Capture the cell that displays the provided text and extract its [x, y] central coordinate. 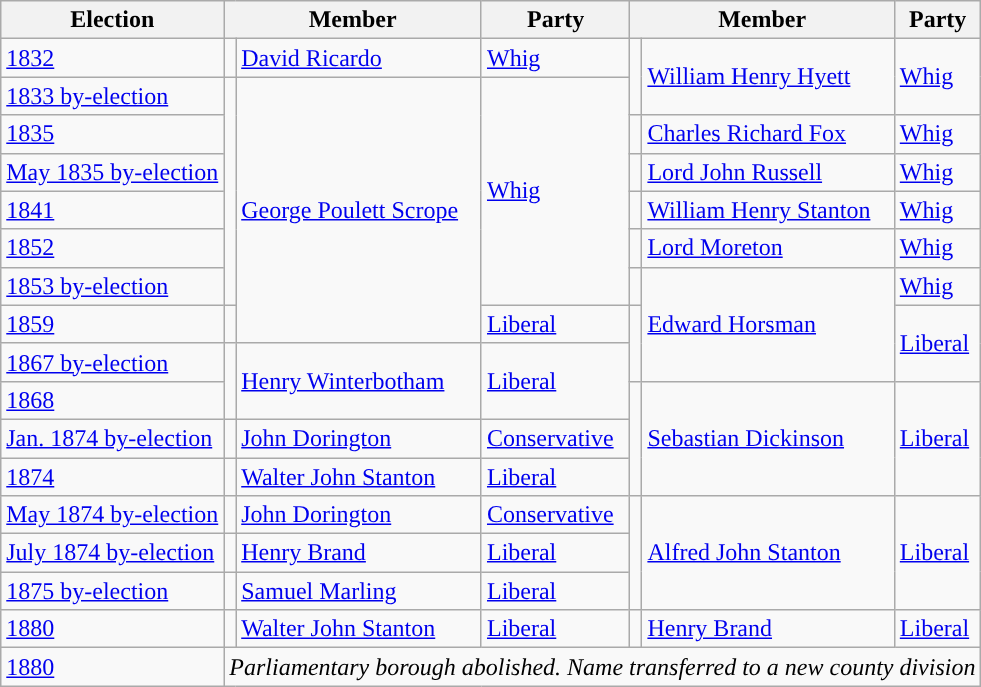
William Henry Hyett [768, 77]
David Ricardo [359, 58]
1874 [112, 477]
Lord Moreton [768, 248]
1859 [112, 324]
1852 [112, 248]
Lord John Russell [768, 172]
May 1835 by-election [112, 172]
William Henry Stanton [768, 210]
1868 [112, 400]
1832 [112, 58]
1835 [112, 134]
George Poulett Scrope [359, 210]
Edward Horsman [768, 324]
Henry Winterbotham [359, 381]
1875 by-election [112, 591]
1833 by-election [112, 96]
May 1874 by-election [112, 515]
Charles Richard Fox [768, 134]
Parliamentary borough abolished. Name transferred to a new county division [602, 667]
1867 by-election [112, 362]
Alfred John Stanton [768, 553]
1853 by-election [112, 286]
Sebastian Dickinson [768, 438]
July 1874 by-election [112, 553]
Samuel Marling [359, 591]
Election [112, 20]
1841 [112, 210]
Jan. 1874 by-election [112, 438]
